Output the [x, y] coordinate of the center of the cell containing the given text.  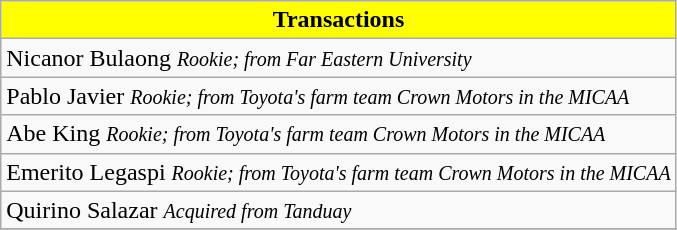
Pablo Javier Rookie; from Toyota's farm team Crown Motors in the MICAA [338, 96]
Abe King Rookie; from Toyota's farm team Crown Motors in the MICAA [338, 134]
Emerito Legaspi Rookie; from Toyota's farm team Crown Motors in the MICAA [338, 172]
Quirino Salazar Acquired from Tanduay [338, 210]
Nicanor Bulaong Rookie; from Far Eastern University [338, 58]
Transactions [338, 20]
